Identify which cell holds the provided text, then report its (x, y) central coordinate. 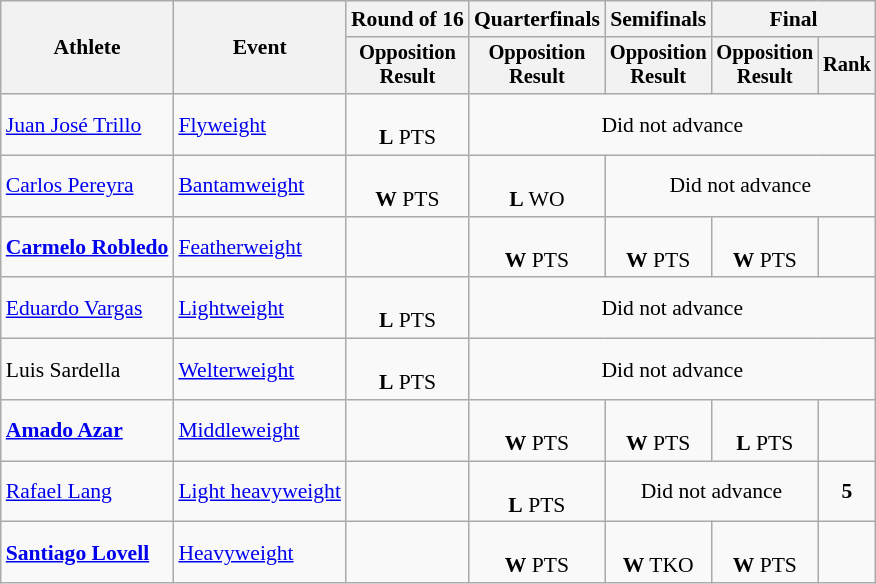
Middleweight (260, 430)
Santiago Lovell (88, 552)
Event (260, 48)
Quarterfinals (537, 19)
Featherweight (260, 248)
Flyweight (260, 124)
Final (793, 19)
Welterweight (260, 370)
Eduardo Vargas (88, 308)
L WO (537, 186)
Bantamweight (260, 186)
Juan José Trillo (88, 124)
Semifinals (658, 19)
Amado Azar (88, 430)
Athlete (88, 48)
W TKO (658, 552)
Lightweight (260, 308)
5 (847, 492)
Rank (847, 66)
Rafael Lang (88, 492)
Round of 16 (408, 19)
Carlos Pereyra (88, 186)
Carmelo Robledo (88, 248)
Heavyweight (260, 552)
Light heavyweight (260, 492)
Luis Sardella (88, 370)
